Determine the [x, y] coordinate at the center of the cell enclosing the given text.  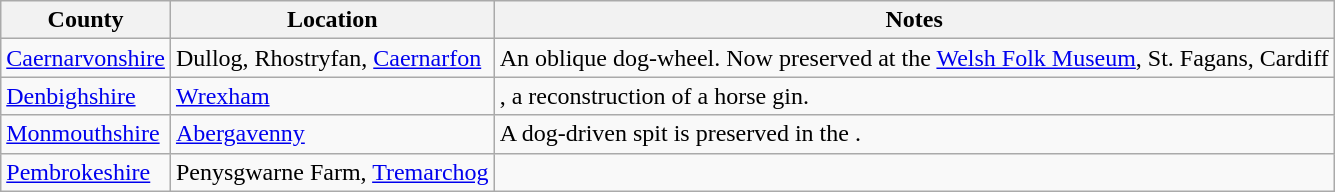
Location [332, 20]
An oblique dog-wheel. Now preserved at the Welsh Folk Museum, St. Fagans, Cardiff [914, 58]
Pembrokeshire [86, 172]
A dog-driven spit is preserved in the . [914, 134]
Notes [914, 20]
Denbighshire [86, 96]
Monmouthshire [86, 134]
Abergavenny [332, 134]
Wrexham [332, 96]
County [86, 20]
, a reconstruction of a horse gin. [914, 96]
Penysgwarne Farm, Tremarchog [332, 172]
Caernarvonshire [86, 58]
Dullog, Rhostryfan, Caernarfon [332, 58]
